Return [X, Y] of the center of cell containing provided text 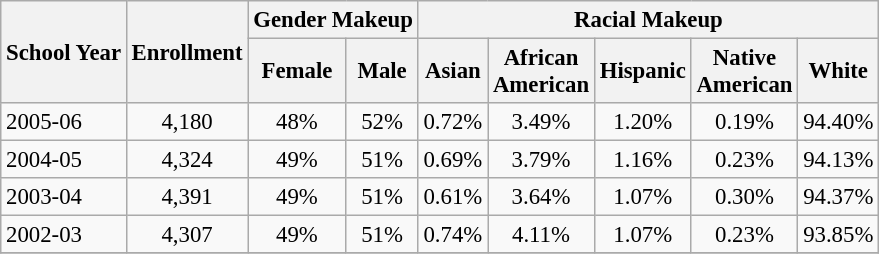
4,324 [187, 160]
3.49% [542, 122]
3.64% [542, 197]
2003-04 [64, 197]
Gender Makeup [333, 20]
0.61% [452, 197]
0.19% [744, 122]
94.40% [838, 122]
1.16% [642, 160]
1.20% [642, 122]
2005-06 [64, 122]
Enrollment [187, 52]
School Year [64, 52]
94.13% [838, 160]
93.85% [838, 235]
0.72% [452, 122]
4,307 [187, 235]
48% [297, 122]
52% [382, 122]
Native American [744, 72]
0.69% [452, 160]
Racial Makeup [648, 20]
Asian [452, 72]
0.74% [452, 235]
4,180 [187, 122]
Female [297, 72]
White [838, 72]
Hispanic [642, 72]
Male [382, 72]
0.30% [744, 197]
4,391 [187, 197]
3.79% [542, 160]
2002-03 [64, 235]
94.37% [838, 197]
African American [542, 72]
4.11% [542, 235]
2004-05 [64, 160]
